For the text-containing cell, return its midpoint in (X, Y) coordinate format. 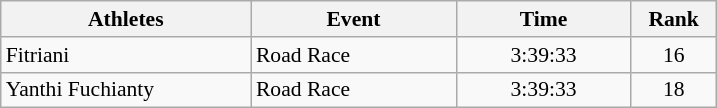
Athletes (126, 19)
Time (544, 19)
18 (674, 90)
Rank (674, 19)
Fitriani (126, 55)
16 (674, 55)
Yanthi Fuchianty (126, 90)
Event (354, 19)
